For the text-containing cell, return its midpoint in (x, y) coordinate format. 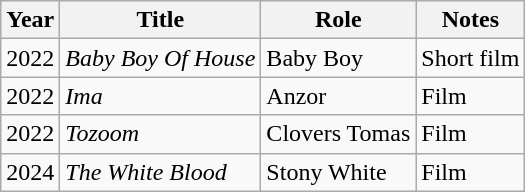
The White Blood (160, 172)
Year (30, 20)
2024 (30, 172)
Ima (160, 96)
Baby Boy Of House (160, 58)
Role (338, 20)
Title (160, 20)
Clovers Tomas (338, 134)
Anzor (338, 96)
Short film (470, 58)
Baby Boy (338, 58)
Stony White (338, 172)
Notes (470, 20)
Tozoom (160, 134)
